Output the (X, Y) coordinate of the center of the cell containing the given text.  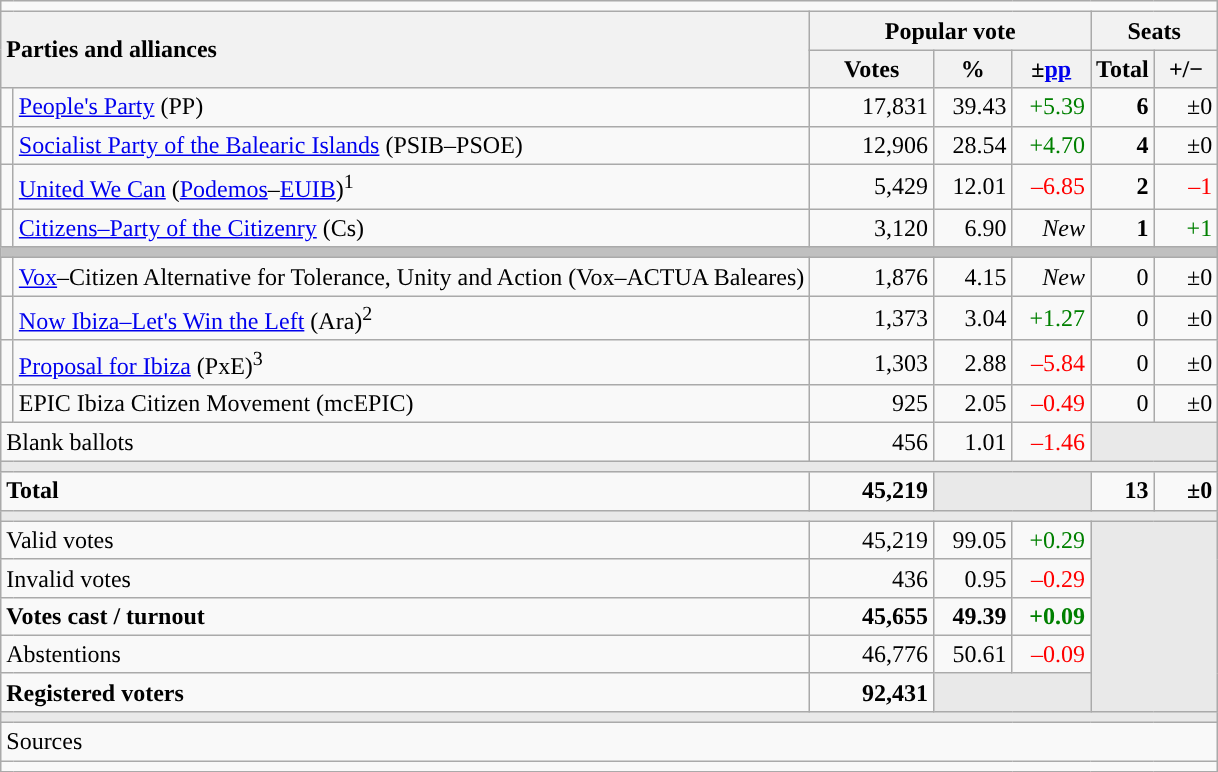
–5.84 (1052, 362)
6 (1123, 107)
% (972, 69)
Sources (610, 742)
+0.09 (1052, 616)
1,303 (872, 362)
3,120 (872, 228)
Popular vote (950, 31)
Valid votes (406, 540)
50.61 (972, 654)
12,906 (872, 145)
+4.70 (1052, 145)
1,373 (872, 318)
456 (872, 442)
46,776 (872, 654)
45,655 (872, 616)
39.43 (972, 107)
Now Ibiza–Let's Win the Left (Ara)2 (412, 318)
2.88 (972, 362)
99.05 (972, 540)
–0.09 (1052, 654)
1,876 (872, 277)
1 (1123, 228)
0.95 (972, 578)
–6.85 (1052, 186)
Parties and alliances (406, 50)
Votes (872, 69)
–0.49 (1052, 404)
Abstentions (406, 654)
17,831 (872, 107)
436 (872, 578)
6.90 (972, 228)
49.39 (972, 616)
3.04 (972, 318)
925 (872, 404)
2.05 (972, 404)
+5.39 (1052, 107)
Citizens–Party of the Citizenry (Cs) (412, 228)
+/− (1186, 69)
United We Can (Podemos–EUIB)1 (412, 186)
4 (1123, 145)
4.15 (972, 277)
–1.46 (1052, 442)
People's Party (PP) (412, 107)
+0.29 (1052, 540)
EPIC Ibiza Citizen Movement (mcEPIC) (412, 404)
–0.29 (1052, 578)
5,429 (872, 186)
Registered voters (406, 692)
Blank ballots (406, 442)
+1.27 (1052, 318)
28.54 (972, 145)
Socialist Party of the Balearic Islands (PSIB–PSOE) (412, 145)
13 (1123, 491)
Invalid votes (406, 578)
12.01 (972, 186)
1.01 (972, 442)
Vox–Citizen Alternative for Tolerance, Unity and Action (Vox–ACTUA Baleares) (412, 277)
Proposal for Ibiza (PxE)3 (412, 362)
Votes cast / turnout (406, 616)
±pp (1052, 69)
–1 (1186, 186)
+1 (1186, 228)
2 (1123, 186)
Seats (1154, 31)
92,431 (872, 692)
